Return [x, y] of the center of cell containing provided text 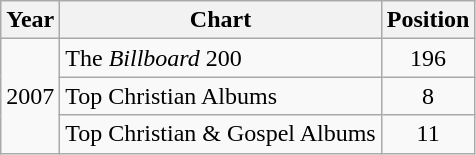
Top Christian & Gospel Albums [220, 134]
Top Christian Albums [220, 96]
11 [428, 134]
196 [428, 58]
Year [30, 20]
Chart [220, 20]
2007 [30, 96]
Position [428, 20]
8 [428, 96]
The Billboard 200 [220, 58]
